For the text-containing cell, return its midpoint in (X, Y) coordinate format. 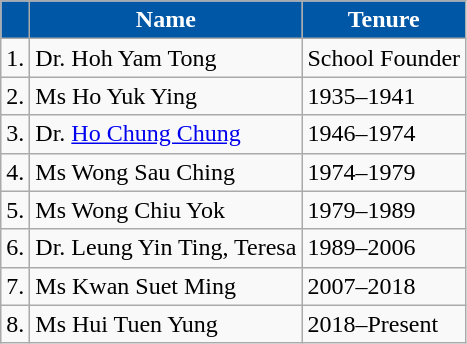
1979–1989 (384, 210)
Dr. Hoh Yam Tong (166, 58)
School Founder (384, 58)
Dr. Leung Yin Ting, Teresa (166, 248)
4. (16, 172)
2018–Present (384, 324)
7. (16, 286)
5. (16, 210)
Dr. Ho Chung Chung (166, 134)
Ms Kwan Suet Ming (166, 286)
1989–2006 (384, 248)
Ms Hui Tuen Yung (166, 324)
Ms Ho Yuk Ying (166, 96)
2. (16, 96)
6. (16, 248)
8. (16, 324)
2007–2018 (384, 286)
1946–1974 (384, 134)
Name (166, 20)
1974–1979 (384, 172)
1. (16, 58)
3. (16, 134)
Ms Wong Chiu Yok (166, 210)
1935–1941 (384, 96)
Ms Wong Sau Ching (166, 172)
Tenure (384, 20)
